For the text-containing cell, return its midpoint in (X, Y) coordinate format. 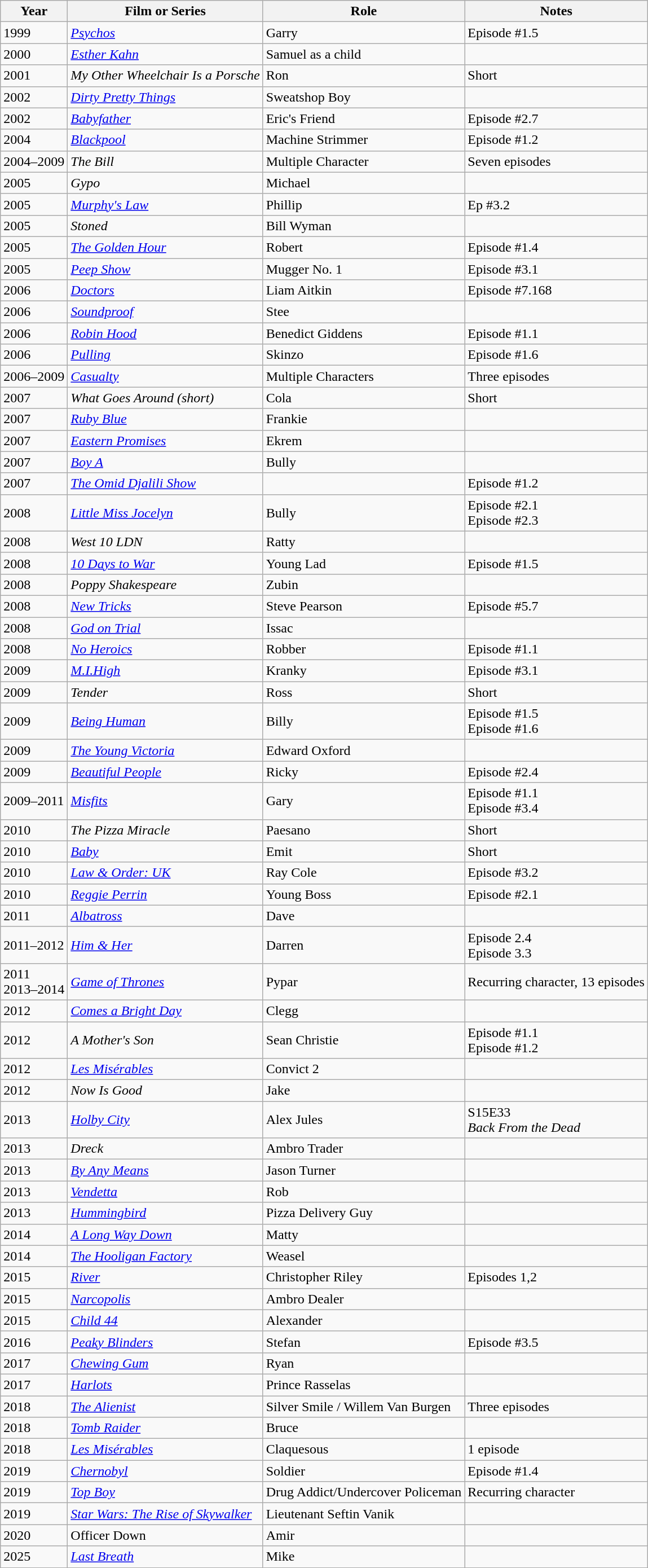
Episode #3.5 (556, 1342)
Role (364, 11)
Star Wars: The Rise of Skywalker (165, 1514)
Seven episodes (556, 161)
Rob (364, 1192)
Reggie Perrin (165, 894)
Comes a Bright Day (165, 1011)
2025 (34, 1557)
The Pizza Miracle (165, 830)
2001 (34, 76)
Claquesous (364, 1450)
Dirty Pretty Things (165, 97)
Vendetta (165, 1192)
Liam Aitkin (364, 291)
West 10 LDN (165, 542)
Paesano (364, 830)
Soundproof (165, 312)
Episode #1.6 (556, 355)
Chernobyl (165, 1471)
M.I.High (165, 671)
Babyfather (165, 118)
Garry (364, 33)
New Tricks (165, 606)
Edward Oxford (364, 750)
Blackpool (165, 140)
Darren (364, 945)
A Mother's Son (165, 1039)
Ekrem (364, 441)
Eric's Friend (364, 118)
Ryan (364, 1363)
Michael (364, 183)
Benedict Giddens (364, 333)
Law & Order: UK (165, 873)
Stefan (364, 1342)
Eastern Promises (165, 441)
Ross (364, 692)
Phillip (364, 204)
Beautiful People (165, 772)
Prince Rasselas (364, 1385)
Sweatshop Boy (364, 97)
The Golden Hour (165, 247)
Issac (364, 628)
Misfits (165, 801)
Christopher Riley (364, 1277)
Gypo (165, 183)
Cola (364, 398)
Stoned (165, 226)
Last Breath (165, 1557)
2011 (34, 916)
Notes (556, 11)
The Hooligan Factory (165, 1256)
Robert (364, 247)
Ricky (364, 772)
Baby (165, 851)
No Heroics (165, 649)
Soldier (364, 1471)
Kranky (364, 671)
Young Lad (364, 563)
Boy A (165, 462)
Mugger No. 1 (364, 269)
River (165, 1277)
Tender (165, 692)
Year (34, 11)
2004–2009 (34, 161)
Albatross (165, 916)
Weasel (364, 1256)
Multiple Characters (364, 376)
Lieutenant Seftin Vanik (364, 1514)
Dreck (165, 1149)
The Young Victoria (165, 750)
Silver Smile / Willem Van Burgen (364, 1407)
Recurring character, 13 episodes (556, 982)
Episode 2.4 Episode 3.3 (556, 945)
Frankie (364, 419)
S15E33 Back From the Dead (556, 1119)
2011–2012 (34, 945)
The Alienist (165, 1407)
Robber (364, 649)
Chewing Gum (165, 1363)
Esther Kahn (165, 54)
Episode #5.7 (556, 606)
God on Trial (165, 628)
Top Boy (165, 1492)
The Bill (165, 161)
Game of Thrones (165, 982)
Billy (364, 721)
The Omid Djalili Show (165, 484)
Stee (364, 312)
Psychos (165, 33)
2016 (34, 1342)
Holby City (165, 1119)
Child 44 (165, 1320)
A Long Way Down (165, 1235)
Episode #1.1 Episode #1.2 (556, 1039)
Episode #7.168 (556, 291)
Episode #2.1 (556, 894)
Convict 2 (364, 1069)
Ambro Trader (364, 1149)
Machine Strimmer (364, 140)
Ambro Dealer (364, 1299)
Mike (364, 1557)
1999 (34, 33)
2020 (34, 1535)
Hummingbird (165, 1213)
By Any Means (165, 1170)
Robin Hood (165, 333)
Being Human (165, 721)
Matty (364, 1235)
Steve Pearson (364, 606)
Ratty (364, 542)
Casualty (165, 376)
Episode #2.7 (556, 118)
Episode #1.1 Episode #3.4 (556, 801)
Episode #3.2 (556, 873)
Jake (364, 1091)
Young Boss (364, 894)
Doctors (165, 291)
Alex Jules (364, 1119)
2000 (34, 54)
Amir (364, 1535)
Pypar (364, 982)
Episodes 1,2 (556, 1277)
1 episode (556, 1450)
Multiple Character (364, 161)
Ep #3.2 (556, 204)
Bill Wyman (364, 226)
Alexander (364, 1320)
Skinzo (364, 355)
My Other Wheelchair Is a Porsche (165, 76)
Episode #2.4 (556, 772)
Ray Cole (364, 873)
Poppy Shakespeare (165, 585)
What Goes Around (short) (165, 398)
Peep Show (165, 269)
Bruce (364, 1428)
Harlots (165, 1385)
10 Days to War (165, 563)
Pulling (165, 355)
Drug Addict/Undercover Policeman (364, 1492)
Emit (364, 851)
Ron (364, 76)
Officer Down (165, 1535)
Ruby Blue (165, 419)
Now Is Good (165, 1091)
Pizza Delivery Guy (364, 1213)
Samuel as a child (364, 54)
2009–2011 (34, 801)
Clegg (364, 1011)
Zubin (364, 585)
Episode #2.1 Episode #2.3 (556, 512)
Recurring character (556, 1492)
Narcopolis (165, 1299)
2006–2009 (34, 376)
Him & Her (165, 945)
Little Miss Jocelyn (165, 512)
Murphy's Law (165, 204)
Gary (364, 801)
20112013–2014 (34, 982)
Sean Christie (364, 1039)
Jason Turner (364, 1170)
Episode #1.5 Episode #1.6 (556, 721)
Film or Series (165, 11)
Dave (364, 916)
Peaky Blinders (165, 1342)
2004 (34, 140)
Tomb Raider (165, 1428)
